Determine the (x, y) coordinate at the center of the cell enclosing the given text.  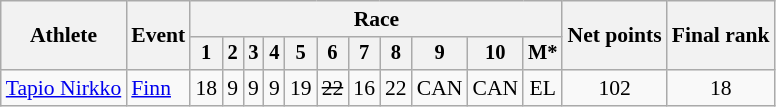
M* (542, 54)
Event (158, 36)
Athlete (64, 36)
EL (542, 88)
19 (301, 88)
Finn (158, 88)
102 (614, 88)
Net points (614, 36)
1 (206, 54)
Tapio Nirkko (64, 88)
Race (376, 19)
16 (364, 88)
6 (333, 54)
5 (301, 54)
2 (232, 54)
3 (254, 54)
Final rank (721, 36)
8 (396, 54)
10 (495, 54)
7 (364, 54)
4 (274, 54)
